Return the (X, Y) coordinate for the center point of the cell that contains the specified text.  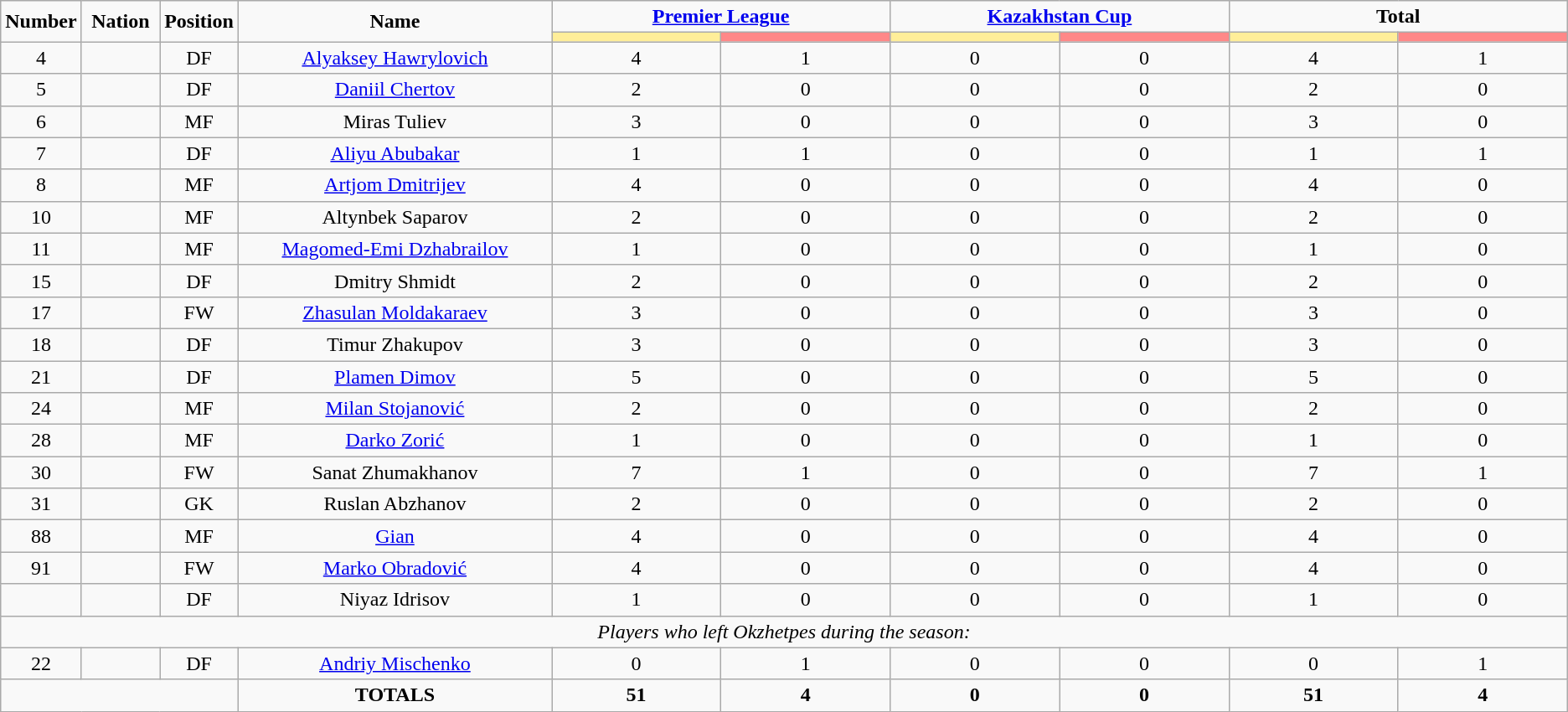
Total (1398, 17)
88 (41, 536)
Zhasulan Moldakaraev (395, 312)
8 (41, 185)
15 (41, 281)
Magomed-Emi Dzhabrailov (395, 249)
TOTALS (395, 695)
Artjom Dmitrijev (395, 185)
30 (41, 472)
Position (199, 22)
Players who left Okzhetpes during the season: (784, 632)
Ruslan Abzhanov (395, 504)
Aliyu Abubakar (395, 153)
31 (41, 504)
Marko Obradović (395, 568)
17 (41, 312)
Name (395, 22)
Premier League (720, 17)
21 (41, 376)
Altynbek Saparov (395, 217)
Milan Stojanović (395, 409)
Nation (121, 22)
Alyaksey Hawrylovich (395, 58)
Darko Zorić (395, 441)
24 (41, 409)
GK (199, 504)
22 (41, 663)
28 (41, 441)
Andriy Mischenko (395, 663)
18 (41, 344)
Plamen Dimov (395, 376)
Niyaz Idrisov (395, 600)
Kazakhstan Cup (1060, 17)
Dmitry Shmidt (395, 281)
Daniil Chertov (395, 90)
Number (41, 22)
6 (41, 121)
Gian (395, 536)
Timur Zhakupov (395, 344)
Sanat Zhumakhanov (395, 472)
91 (41, 568)
10 (41, 217)
11 (41, 249)
Miras Tuliev (395, 121)
